Pinpoint the cell where the given text exists, returning its [X, Y] midpoint coordinate. 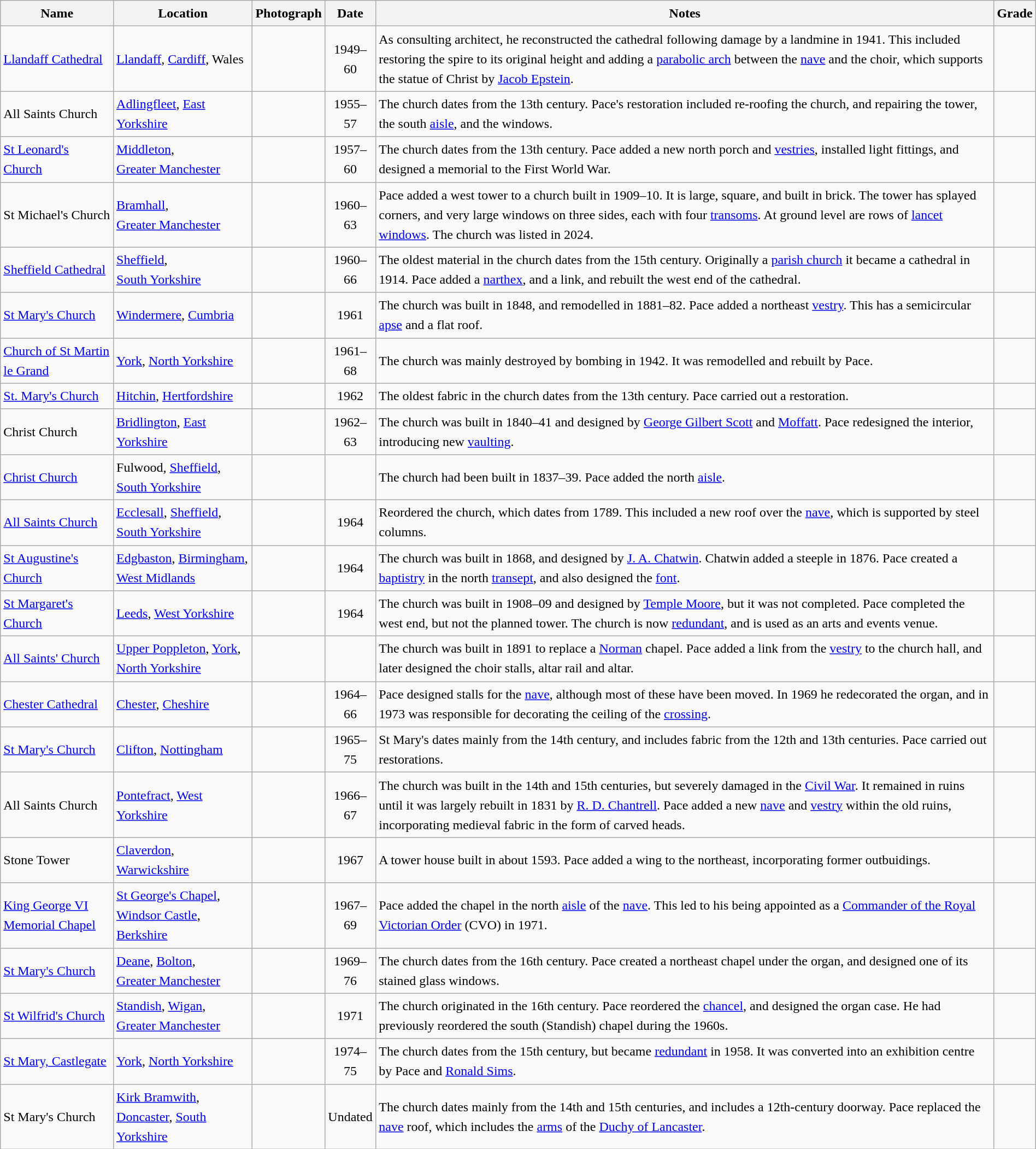
Edgbaston, Birmingham, West Midlands [183, 568]
The oldest fabric in the church dates from the 13th century. Pace carried out a restoration. [685, 396]
Leeds, West Yorkshire [183, 613]
King George VI Memorial Chapel [57, 915]
Stone Tower [57, 860]
1960–66 [350, 270]
Date [350, 13]
Bridlington, East Yorkshire [183, 432]
Llandaff, Cardiff, Wales [183, 59]
St. Mary's Church [57, 396]
Reordered the church, which dates from 1789. This included a new roof over the nave, which is supported by steel columns. [685, 523]
All Saints' Church [57, 659]
Ecclesall, Sheffield,South Yorkshire [183, 523]
Middleton,Greater Manchester [183, 160]
1962–63 [350, 432]
Kirk Bramwith, Doncaster, South Yorkshire [183, 1116]
The church was built in 1848, and remodelled in 1881–82. Pace added a northeast vestry. This has a semicircular apse and a flat roof. [685, 315]
St Michael's Church [57, 214]
St Margaret's Church [57, 613]
1971 [350, 1016]
The church had been built in 1837–39. Pace added the north aisle. [685, 477]
The church dates from the 16th century. Pace created a northeast chapel under the organ, and designed one of its stained glass windows. [685, 971]
Photograph [289, 13]
1974–75 [350, 1062]
Standish, Wigan,Greater Manchester [183, 1016]
The church dates from the 15th century, but became redundant in 1958. It was converted into an exhibition centre by Pace and Ronald Sims. [685, 1062]
Llandaff Cathedral [57, 59]
Location [183, 13]
Deane, Bolton,Greater Manchester [183, 971]
1967 [350, 860]
Bramhall,Greater Manchester [183, 214]
1965–75 [350, 750]
1949–60 [350, 59]
Pace added the chapel in the north aisle of the nave. This led to his being appointed as a Commander of the Royal Victorian Order (CVO) in 1971. [685, 915]
1964–66 [350, 704]
A tower house built in about 1593. Pace added a wing to the northeast, incorporating former outbuidings. [685, 860]
1955–57 [350, 114]
Claverdon, Warwickshire [183, 860]
St Leonard's Church [57, 160]
Chester Cathedral [57, 704]
Name [57, 13]
Fulwood, Sheffield,South Yorkshire [183, 477]
Church of St Martin le Grand [57, 361]
1961 [350, 315]
Chester, Cheshire [183, 704]
1967–69 [350, 915]
Clifton, Nottingham [183, 750]
St George's Chapel,Windsor Castle, Berkshire [183, 915]
The church was mainly destroyed by bombing in 1942. It was remodelled and rebuilt by Pace. [685, 361]
1966–67 [350, 805]
The church dates from the 13th century. Pace's restoration included re-roofing the church, and repairing the tower, the south aisle, and the windows. [685, 114]
St Mary, Castlegate [57, 1062]
Sheffield,South Yorkshire [183, 270]
Pontefract, West Yorkshire [183, 805]
Adlingfleet, East Yorkshire [183, 114]
1957–60 [350, 160]
St Wilfrid's Church [57, 1016]
1962 [350, 396]
1961–68 [350, 361]
1960–63 [350, 214]
The church was built in 1840–41 and designed by George Gilbert Scott and Moffatt. Pace redesigned the interior, introducing new vaulting. [685, 432]
Windermere, Cumbria [183, 315]
Undated [350, 1116]
Grade [1015, 13]
Hitchin, Hertfordshire [183, 396]
Sheffield Cathedral [57, 270]
Upper Poppleton, York, North Yorkshire [183, 659]
St Augustine's Church [57, 568]
1969–76 [350, 971]
Notes [685, 13]
St Mary's dates mainly from the 14th century, and includes fabric from the 12th and 13th centuries. Pace carried out restorations. [685, 750]
